Provide the [x, y] coordinate of the cell's center where the given text is located.  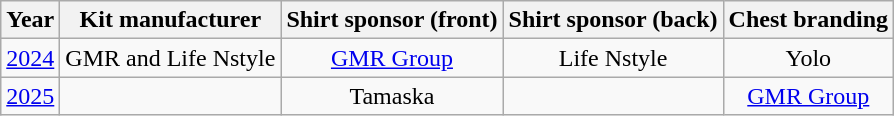
Shirt sponsor (front) [392, 20]
Shirt sponsor (back) [613, 20]
GMR and Life Nstyle [170, 58]
Kit manufacturer [170, 20]
Yolo [808, 58]
Chest branding [808, 20]
2025 [30, 96]
Year [30, 20]
Life Nstyle [613, 58]
2024 [30, 58]
Tamaska [392, 96]
